Capture the cell that displays the provided text and extract its (X, Y) central coordinate. 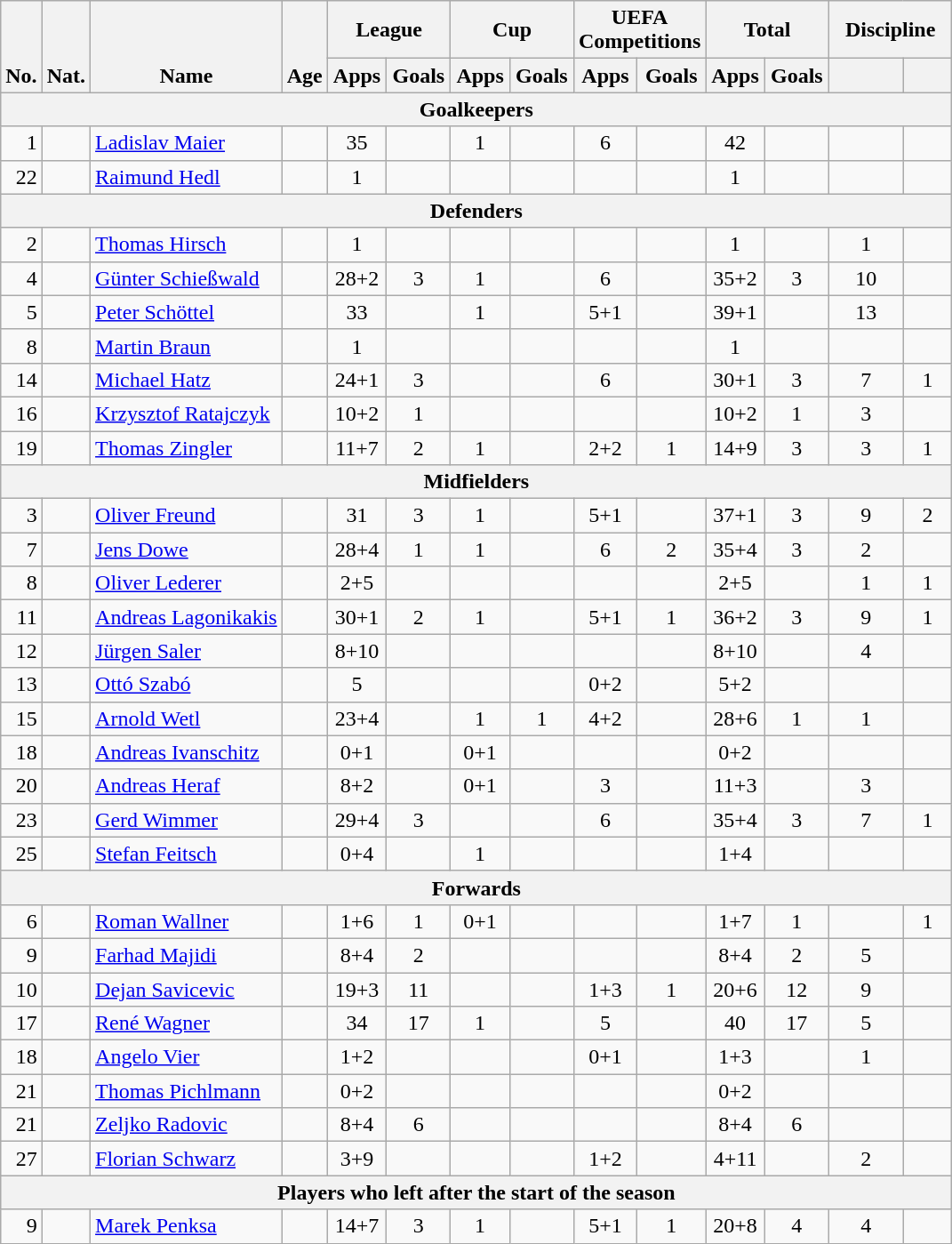
Michael Hatz (187, 380)
36+2 (736, 617)
Cup (512, 30)
35 (357, 143)
Arnold Wetl (187, 718)
20 (21, 786)
4+2 (604, 718)
Stefan Feitsch (187, 854)
16 (21, 413)
Roman Wallner (187, 921)
28+6 (736, 718)
2+2 (604, 447)
Andreas Heraf (187, 786)
Ottó Szabó (187, 685)
42 (736, 143)
Günter Schießwald (187, 278)
Angelo Vier (187, 1057)
28+2 (357, 278)
34 (357, 1023)
Peter Schöttel (187, 312)
20+8 (736, 1226)
Oliver Freund (187, 516)
11+7 (357, 447)
3+9 (357, 1159)
Andreas Ivanschitz (187, 752)
Andreas Lagonikakis (187, 617)
Name (187, 46)
Discipline (891, 30)
15 (21, 718)
Zeljko Radovic (187, 1125)
René Wagner (187, 1023)
20+6 (736, 990)
14 (21, 380)
8+2 (357, 786)
Oliver Lederer (187, 583)
Nat. (66, 46)
Defenders (476, 211)
No. (21, 46)
Gerd Wimmer (187, 820)
Jürgen Saler (187, 651)
1+4 (736, 854)
0+4 (357, 854)
Farhad Majidi (187, 955)
Thomas Hirsch (187, 245)
Total (768, 30)
35+2 (736, 278)
23 (21, 820)
27 (21, 1159)
1+7 (736, 921)
31 (357, 516)
Age (304, 46)
33 (357, 312)
5+2 (736, 685)
14+7 (357, 1226)
25 (21, 854)
Jens Dowe (187, 550)
Raimund Hedl (187, 177)
Krzysztof Ratajczyk (187, 413)
League (389, 30)
Goalkeepers (476, 109)
Dejan Savicevic (187, 990)
Midfielders (476, 482)
37+1 (736, 516)
Players who left after the start of the season (476, 1192)
22 (21, 177)
Martin Braun (187, 346)
Florian Schwarz (187, 1159)
Ladislav Maier (187, 143)
Thomas Pichlmann (187, 1091)
1+6 (357, 921)
Forwards (476, 887)
14+9 (736, 447)
19 (21, 447)
29+4 (357, 820)
4+11 (736, 1159)
Thomas Zingler (187, 447)
UEFA Competitions (639, 30)
23+4 (357, 718)
39+1 (736, 312)
28+4 (357, 550)
19+3 (357, 990)
11+3 (736, 786)
40 (736, 1023)
Marek Penksa (187, 1226)
24+1 (357, 380)
